Provide the (X, Y) coordinate of the cell's center where the given text is located.  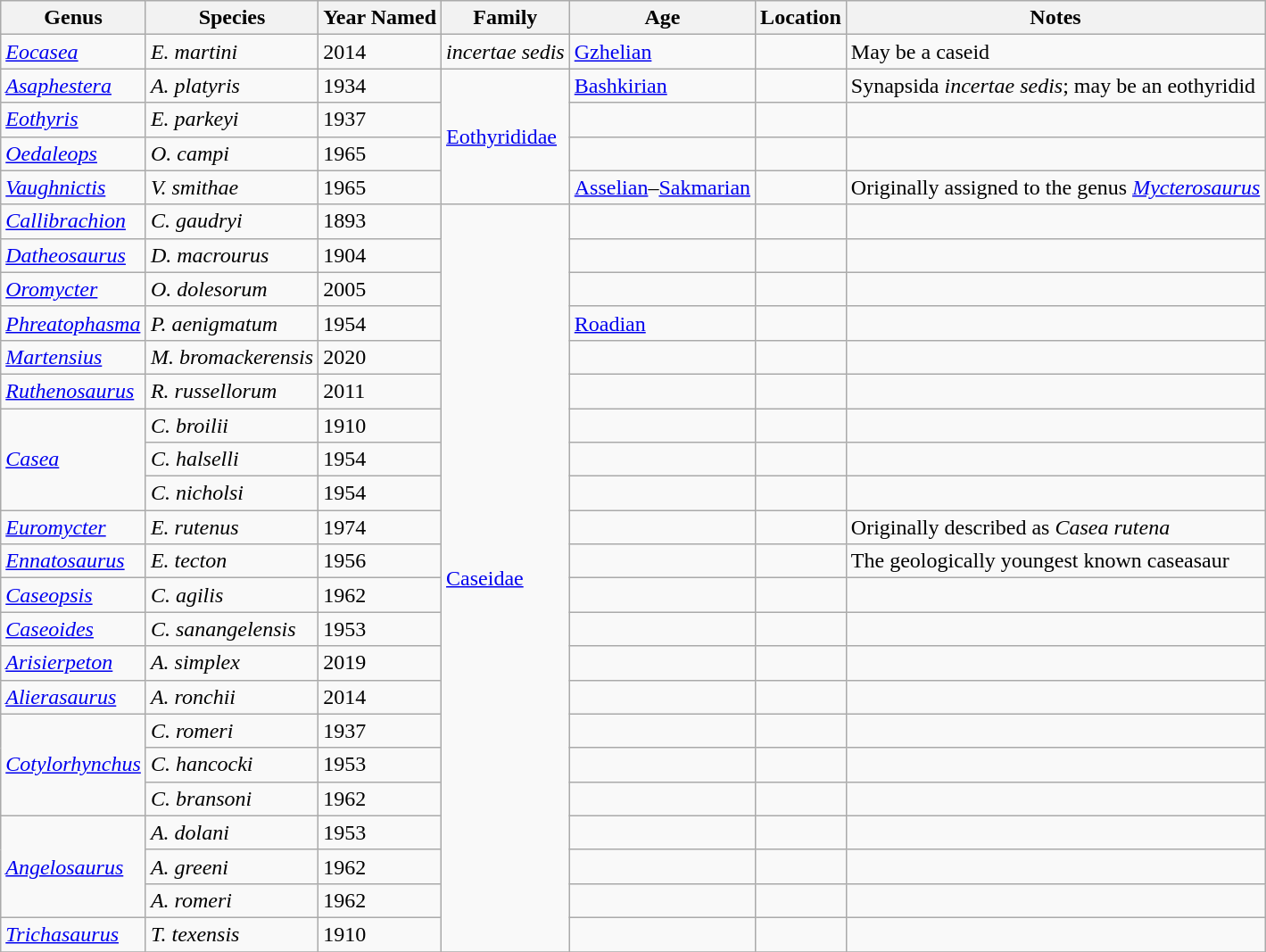
C. agilis (232, 595)
Datheosaurus (73, 255)
Eothyrididae (506, 137)
C. gaudryi (232, 221)
A. greeni (232, 866)
O. dolesorum (232, 289)
Cotylorhynchus (73, 765)
Ruthenosaurus (73, 391)
1904 (380, 255)
Martensius (73, 357)
E. martini (232, 52)
Eothyris (73, 120)
1893 (380, 221)
incertae sedis (506, 52)
Bashkirian (662, 86)
1974 (380, 527)
1934 (380, 86)
Alierasaurus (73, 697)
M. bromackerensis (232, 357)
Arisierpeton (73, 663)
Trichasaurus (73, 934)
E. rutenus (232, 527)
Year Named (380, 18)
Gzhelian (662, 52)
C. hancocki (232, 765)
Asaphestera (73, 86)
A. dolani (232, 832)
A. ronchii (232, 697)
2005 (380, 289)
Caseopsis (73, 595)
2019 (380, 663)
C. bransoni (232, 799)
D. macrourus (232, 255)
Vaughnictis (73, 187)
Callibrachion (73, 221)
Angelosaurus (73, 866)
Location (801, 18)
E. tecton (232, 561)
Caseoides (73, 629)
Oromycter (73, 289)
C. broilii (232, 426)
Notes (1055, 18)
A. platyris (232, 86)
Asselian–Sakmarian (662, 187)
O. campi (232, 153)
A. romeri (232, 900)
Species (232, 18)
C. nicholsi (232, 493)
Genus (73, 18)
Eocasea (73, 52)
1956 (380, 561)
The geologically youngest known caseasaur (1055, 561)
May be a caseid (1055, 52)
Phreatophasma (73, 323)
2020 (380, 357)
C. sanangelensis (232, 629)
Originally described as Casea rutena (1055, 527)
Originally assigned to the genus Mycterosaurus (1055, 187)
2011 (380, 391)
C. halselli (232, 459)
Roadian (662, 323)
T. texensis (232, 934)
Euromycter (73, 527)
P. aenigmatum (232, 323)
Oedaleops (73, 153)
Synapsida incertae sedis; may be an eothyridid (1055, 86)
Age (662, 18)
Casea (73, 459)
E. parkeyi (232, 120)
C. romeri (232, 731)
Ennatosaurus (73, 561)
A. simplex (232, 663)
Family (506, 18)
R. russellorum (232, 391)
V. smithae (232, 187)
Caseidae (506, 578)
